Detect which cell encompasses the target text, then output its [X, Y] center coordinate. 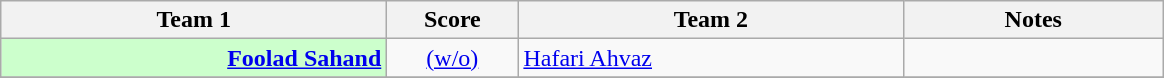
Hafari Ahvaz [711, 58]
Foolad Sahand [194, 58]
(w/o) [452, 58]
Team 1 [194, 20]
Notes [1034, 20]
Score [452, 20]
Team 2 [711, 20]
